For the text-containing cell, return its midpoint in [X, Y] coordinate format. 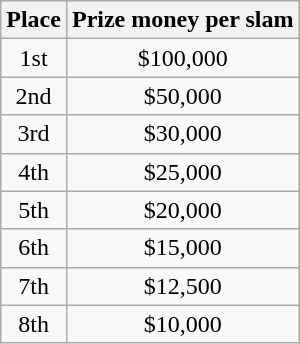
8th [34, 324]
3rd [34, 134]
2nd [34, 96]
6th [34, 248]
$30,000 [182, 134]
$100,000 [182, 58]
1st [34, 58]
Prize money per slam [182, 20]
7th [34, 286]
5th [34, 210]
$15,000 [182, 248]
$12,500 [182, 286]
4th [34, 172]
$10,000 [182, 324]
$50,000 [182, 96]
Place [34, 20]
$20,000 [182, 210]
$25,000 [182, 172]
